Search for the cell housing the specified text and yield its [X, Y] center coordinate. 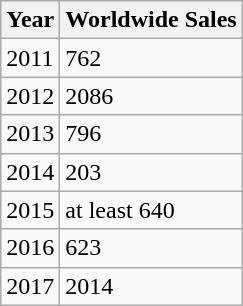
at least 640 [151, 210]
2012 [30, 96]
2017 [30, 286]
2016 [30, 248]
762 [151, 58]
Year [30, 20]
Worldwide Sales [151, 20]
203 [151, 172]
796 [151, 134]
2013 [30, 134]
2015 [30, 210]
2086 [151, 96]
2011 [30, 58]
623 [151, 248]
